Return [x, y] of the center of cell containing provided text 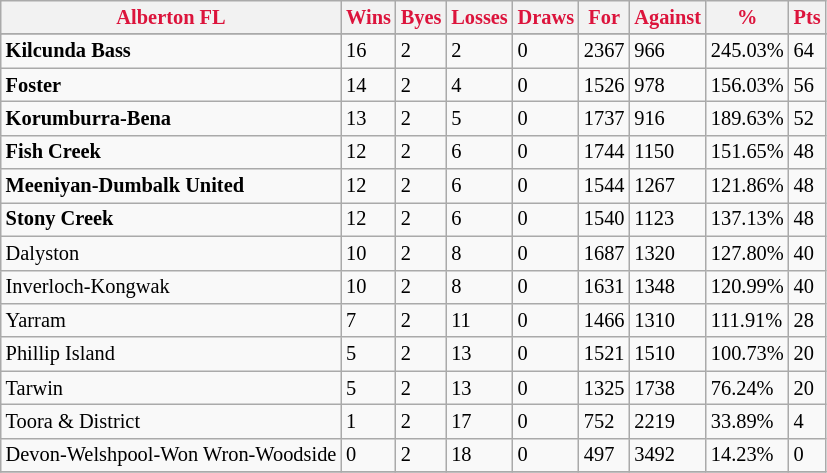
Losses [479, 17]
For [604, 17]
% [748, 17]
Phillip Island [171, 354]
1325 [604, 388]
100.73% [748, 354]
Draws [546, 17]
Inverloch-Kongwak [171, 287]
966 [668, 51]
156.03% [748, 85]
33.89% [748, 421]
Korumburra-Bena [171, 118]
137.13% [748, 219]
916 [668, 118]
978 [668, 85]
76.24% [748, 388]
18 [479, 455]
1687 [604, 253]
111.91% [748, 320]
1631 [604, 287]
64 [808, 51]
3492 [668, 455]
Kilcunda Bass [171, 51]
127.80% [748, 253]
752 [604, 421]
14.23% [748, 455]
1544 [604, 186]
28 [808, 320]
Fish Creek [171, 152]
1737 [604, 118]
189.63% [748, 118]
1526 [604, 85]
Pts [808, 17]
Devon-Welshpool-Won Wron-Woodside [171, 455]
Toora & District [171, 421]
1123 [668, 219]
1348 [668, 287]
1744 [604, 152]
245.03% [748, 51]
11 [479, 320]
17 [479, 421]
1466 [604, 320]
16 [368, 51]
Yarram [171, 320]
Against [668, 17]
52 [808, 118]
120.99% [748, 287]
151.65% [748, 152]
121.86% [748, 186]
Dalyston [171, 253]
1540 [604, 219]
14 [368, 85]
2367 [604, 51]
Byes [421, 17]
Meeniyan-Dumbalk United [171, 186]
7 [368, 320]
56 [808, 85]
1521 [604, 354]
Stony Creek [171, 219]
Wins [368, 17]
1320 [668, 253]
Tarwin [171, 388]
1267 [668, 186]
1310 [668, 320]
1510 [668, 354]
1 [368, 421]
497 [604, 455]
Alberton FL [171, 17]
1738 [668, 388]
Foster [171, 85]
1150 [668, 152]
2219 [668, 421]
